Find where the given text appears and provide that cell's center as [x, y] coordinate. 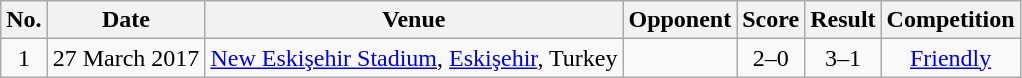
Opponent [680, 20]
Venue [414, 20]
27 March 2017 [126, 58]
Competition [950, 20]
Result [843, 20]
New Eskişehir Stadium, Eskişehir, Turkey [414, 58]
Score [771, 20]
2–0 [771, 58]
3–1 [843, 58]
Friendly [950, 58]
No. [24, 20]
1 [24, 58]
Date [126, 20]
